Scan for the cell matching the given text and deliver its [X, Y] coordinate at center. 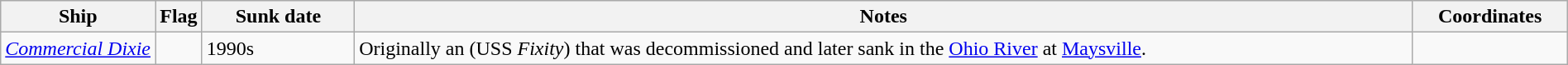
1990s [278, 48]
Coordinates [1490, 17]
Commercial Dixie [78, 48]
Ship [78, 17]
Sunk date [278, 17]
Notes [883, 17]
Flag [179, 17]
Originally an (USS Fixity) that was decommissioned and later sank in the Ohio River at Maysville. [883, 48]
